Find where the given text appears and provide that cell's center as (x, y) coordinate. 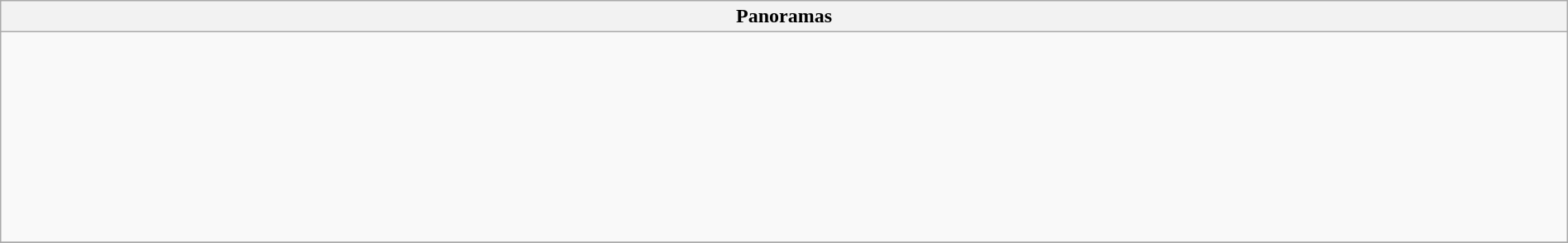
Panoramas (784, 17)
